Pinpoint the cell where the given text exists, returning its (X, Y) midpoint coordinate. 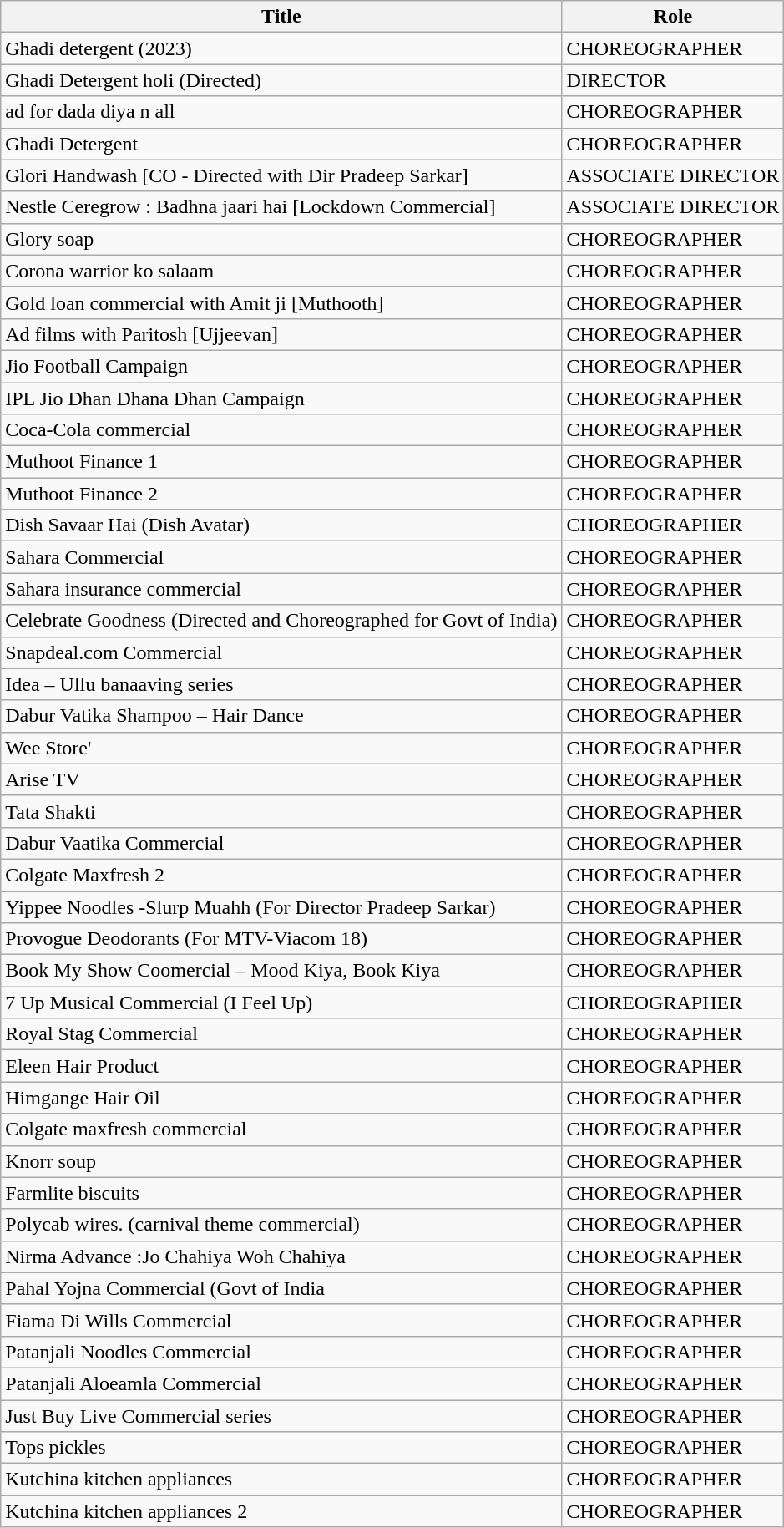
Wee Store' (281, 748)
Muthoot Finance 1 (281, 462)
Dabur Vatika Shampoo – Hair Dance (281, 716)
Just Buy Live Commercial series (281, 1416)
7 Up Musical Commercial (I Feel Up) (281, 1003)
Muthoot Finance 2 (281, 494)
Coca-Cola commercial (281, 430)
Gold loan commercial with Amit ji [Muthooth] (281, 302)
Provogue Deodorants (For MTV-Viacom 18) (281, 939)
Knorr soup (281, 1161)
Title (281, 17)
Sahara Commercial (281, 557)
Polycab wires. (carnival theme commercial) (281, 1225)
Dish Savaar Hai (Dish Avatar) (281, 525)
Patanjali Aloeamla Commercial (281, 1383)
Sahara insurance commercial (281, 589)
Ghadi Detergent (281, 144)
Arise TV (281, 779)
Snapdeal.com Commercial (281, 652)
Tops pickles (281, 1448)
Dabur Vaatika Commercial (281, 843)
Ghadi detergent (2023) (281, 48)
Yippee Noodles -Slurp Muahh (For Director Pradeep Sarkar) (281, 906)
Patanjali Noodles Commercial (281, 1352)
DIRECTOR (673, 80)
Glori Handwash [CO - Directed with Dir Pradeep Sarkar] (281, 175)
Himgange Hair Oil (281, 1098)
Fiama Di Wills Commercial (281, 1320)
Eleen Hair Product (281, 1066)
Pahal Yojna Commercial (Govt of India (281, 1288)
Jio Football Campaign (281, 366)
Glory soap (281, 239)
Tata Shakti (281, 811)
Colgate maxfresh commercial (281, 1130)
Role (673, 17)
Ghadi Detergent holi (Directed) (281, 80)
Nestle Ceregrow : Badhna jaari hai [Lockdown Commercial] (281, 207)
ad for dada diya n all (281, 112)
Idea – Ullu banaaving series (281, 684)
Kutchina kitchen appliances (281, 1480)
Book My Show Coomercial – Mood Kiya, Book Kiya (281, 971)
Nirma Advance :Jo Chahiya Woh Chahiya (281, 1256)
Farmlite biscuits (281, 1193)
Colgate Maxfresh 2 (281, 875)
Kutchina kitchen appliances 2 (281, 1511)
Corona warrior ko salaam (281, 271)
IPL Jio Dhan Dhana Dhan Campaign (281, 398)
Royal Stag Commercial (281, 1034)
Ad films with Paritosh [Ujjeevan] (281, 334)
Celebrate Goodness (Directed and Choreographed for Govt of India) (281, 621)
